Scan for the cell matching the given text and deliver its [x, y] coordinate at center. 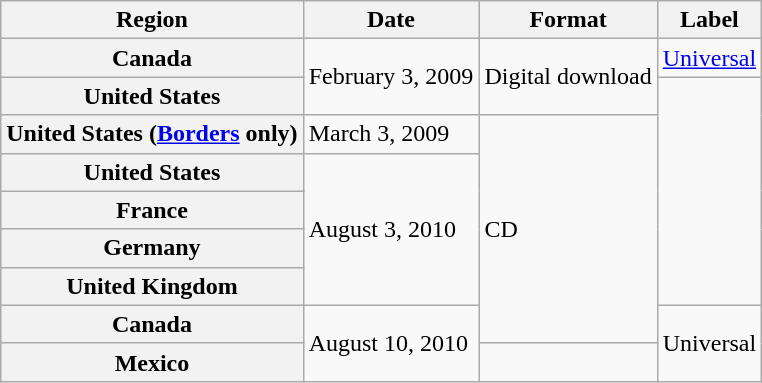
CD [568, 229]
France [152, 210]
United Kingdom [152, 286]
August 10, 2010 [391, 343]
February 3, 2009 [391, 77]
Region [152, 20]
Date [391, 20]
Format [568, 20]
United States (Borders only) [152, 134]
Digital download [568, 77]
Germany [152, 248]
Mexico [152, 362]
March 3, 2009 [391, 134]
August 3, 2010 [391, 229]
Label [709, 20]
